Detect which cell encompasses the target text, then output its [X, Y] center coordinate. 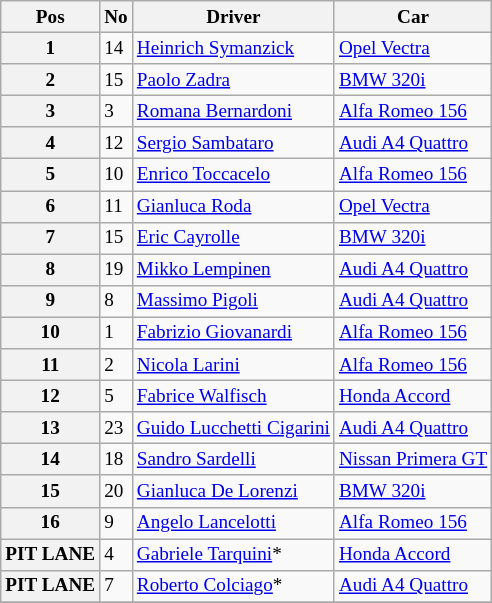
Fabrizio Giovanardi [233, 333]
Gabriele Tarquini* [233, 554]
Nicola Larini [233, 365]
Angelo Lancelotti [233, 523]
Car [412, 17]
16 [50, 523]
Fabrice Walfisch [233, 396]
Eric Cayrolle [233, 238]
13 [50, 428]
6 [50, 206]
20 [116, 491]
Nissan Primera GT [412, 460]
Pos [50, 17]
Mikko Lempinen [233, 270]
Sergio Sambataro [233, 143]
Paolo Zadra [233, 80]
Guido Lucchetti Cigarini [233, 428]
Heinrich Symanzick [233, 48]
Gianluca Roda [233, 206]
Enrico Toccacelo [233, 175]
Gianluca De Lorenzi [233, 491]
Romana Bernardoni [233, 111]
18 [116, 460]
Driver [233, 17]
Roberto Colciago* [233, 586]
Sandro Sardelli [233, 460]
Massimo Pigoli [233, 301]
23 [116, 428]
19 [116, 270]
No [116, 17]
